Determine the [X, Y] coordinate at the center of the cell enclosing the given text.  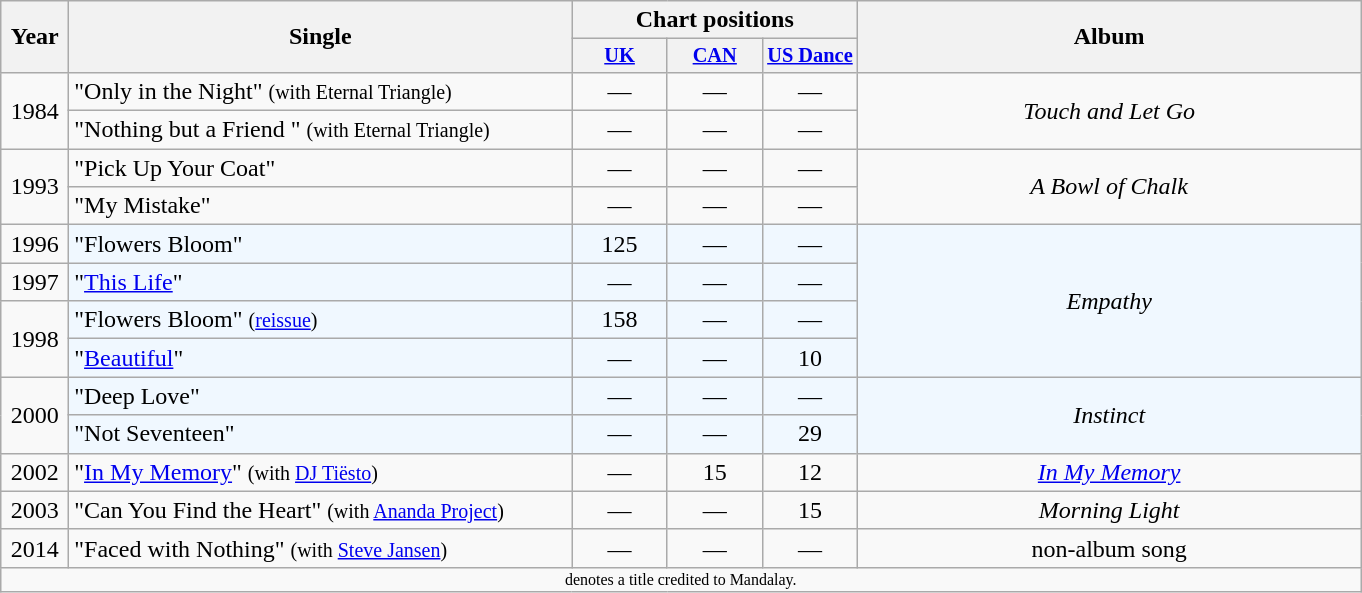
"Not Seventeen" [320, 434]
denotes a title credited to Mandalay. [681, 579]
Year [35, 37]
12 [810, 472]
UK [620, 56]
125 [620, 244]
"In My Memory" (with DJ Tiësto) [320, 472]
2000 [35, 415]
10 [810, 358]
In My Memory [1110, 472]
2014 [35, 548]
Morning Light [1110, 510]
"Beautiful" [320, 358]
"Nothing but a Friend " (with Eternal Triangle) [320, 130]
1997 [35, 282]
2003 [35, 510]
29 [810, 434]
Chart positions [715, 20]
"Deep Love" [320, 396]
Single [320, 37]
US Dance [810, 56]
"Flowers Bloom" (reissue) [320, 320]
"This Life" [320, 282]
Empathy [1110, 301]
Album [1110, 37]
CAN [714, 56]
"Flowers Bloom" [320, 244]
1993 [35, 187]
"Only in the Night" (with Eternal Triangle) [320, 91]
Touch and Let Go [1110, 110]
A Bowl of Chalk [1110, 187]
158 [620, 320]
1998 [35, 339]
2002 [35, 472]
"Can You Find the Heart" (with Ananda Project) [320, 510]
non-album song [1110, 548]
Instinct [1110, 415]
"Pick Up Your Coat" [320, 168]
"My Mistake" [320, 206]
1984 [35, 110]
1996 [35, 244]
"Faced with Nothing" (with Steve Jansen) [320, 548]
